Identify which cell holds the provided text, then report its (X, Y) central coordinate. 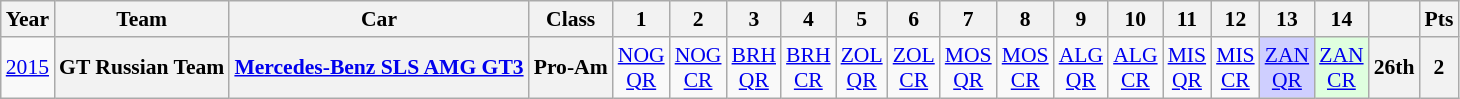
6 (914, 19)
BRHCR (808, 68)
4 (808, 19)
Pts (1440, 19)
MISCR (1236, 68)
2015 (28, 68)
13 (1287, 19)
ZOLCR (914, 68)
MISQR (1188, 68)
GT Russian Team (142, 68)
9 (1081, 19)
3 (754, 19)
BRHQR (754, 68)
Car (378, 19)
Team (142, 19)
12 (1236, 19)
Pro-Am (571, 68)
ZOLQR (862, 68)
7 (968, 19)
ZANQR (1287, 68)
8 (1026, 19)
Mercedes-Benz SLS AMG GT3 (378, 68)
ALGQR (1081, 68)
Class (571, 19)
10 (1135, 19)
ZANCR (1341, 68)
NOGQR (642, 68)
ALGCR (1135, 68)
14 (1341, 19)
5 (862, 19)
Year (28, 19)
26th (1394, 68)
11 (1188, 19)
1 (642, 19)
NOGCR (698, 68)
MOSCR (1026, 68)
MOSQR (968, 68)
